Find where the given text appears and provide that cell's center as [x, y] coordinate. 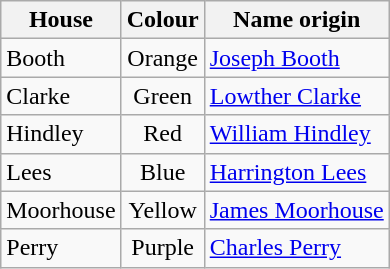
Colour [162, 20]
Moorhouse [61, 210]
William Hindley [296, 134]
Green [162, 96]
Charles Perry [296, 248]
House [61, 20]
Name origin [296, 20]
Booth [61, 58]
Purple [162, 248]
Lowther Clarke [296, 96]
Harrington Lees [296, 172]
Red [162, 134]
Orange [162, 58]
Lees [61, 172]
Yellow [162, 210]
Clarke [61, 96]
Hindley [61, 134]
Joseph Booth [296, 58]
Blue [162, 172]
James Moorhouse [296, 210]
Perry [61, 248]
